For the text-containing cell, return its midpoint in (X, Y) coordinate format. 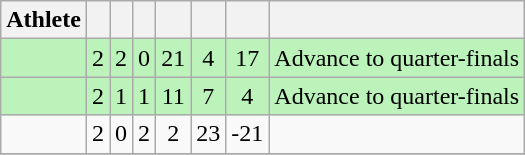
17 (248, 58)
7 (208, 96)
-21 (248, 134)
21 (174, 58)
23 (208, 134)
Athlete (44, 20)
11 (174, 96)
